Return the (X, Y) coordinate for the center point of the cell that contains the specified text.  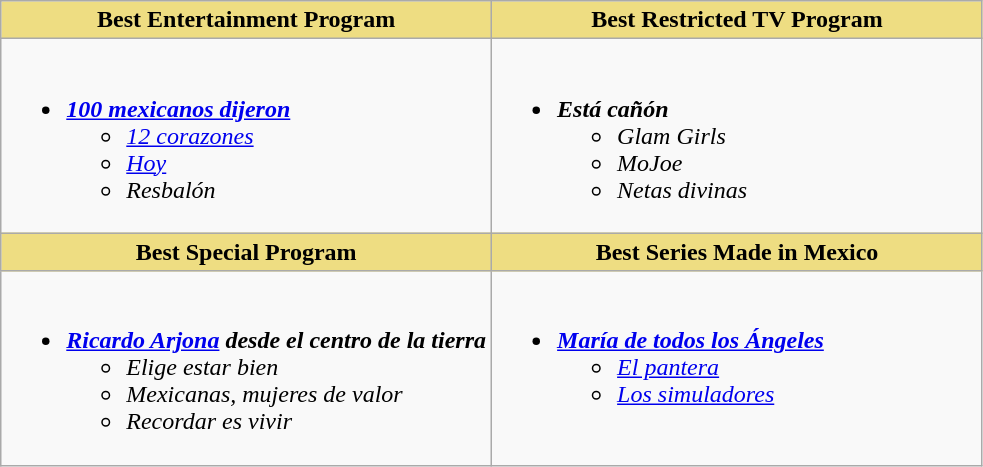
Best Series Made in Mexico (738, 252)
Best Entertainment Program (246, 20)
Está cañónGlam GirlsMoJoeNetas divinas (738, 136)
100 mexicanos dijeron12 corazonesHoyResbalón (246, 136)
Best Special Program (246, 252)
Best Restricted TV Program (738, 20)
Ricardo Arjona desde el centro de la tierraElige estar bienMexicanas, mujeres de valorRecordar es vivir (246, 368)
María de todos los ÁngelesEl panteraLos simuladores (738, 368)
